Find where the given text appears and provide that cell's center as (x, y) coordinate. 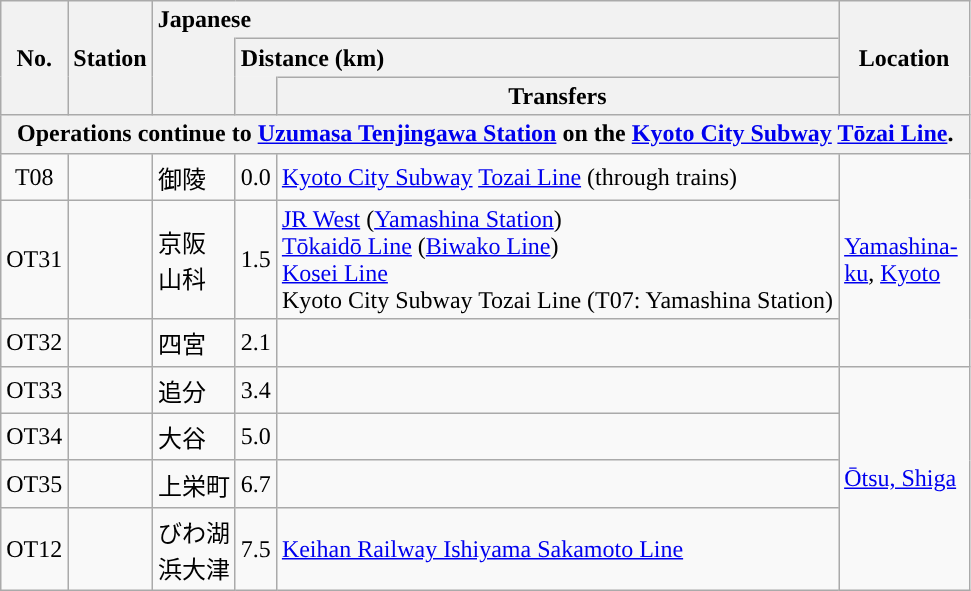
大谷 (194, 436)
5.0 (256, 436)
Keihan Railway Ishiyama Sakamoto Line (557, 548)
0.0 (256, 176)
T08 (34, 176)
京阪山科 (194, 260)
OT31 (34, 260)
6.7 (256, 484)
Transfers (557, 96)
Distance (km) (536, 58)
1.5 (256, 260)
Yamashina-ku, Kyoto (904, 260)
追分 (194, 390)
上栄町 (194, 484)
Ōtsu, Shiga (904, 478)
7.5 (256, 548)
OT34 (34, 436)
Kyoto City Subway Tozai Line (through trains) (557, 176)
2.1 (256, 342)
Location (904, 58)
OT33 (34, 390)
No. (34, 58)
Operations continue to Uzumasa Tenjingawa Station on the Kyoto City Subway Tōzai Line. (486, 134)
OT32 (34, 342)
OT35 (34, 484)
JR West (Yamashina Station) Tōkaidō Line (Biwako Line) Kosei Line Kyoto City Subway Tozai Line (T07: Yamashina Station) (557, 260)
びわ湖浜大津 (194, 548)
Japanese (495, 20)
3.4 (256, 390)
OT12 (34, 548)
御陵 (194, 176)
Station (110, 58)
四宮 (194, 342)
